Return the [x, y] coordinate for the center point of the cell that contains the specified text.  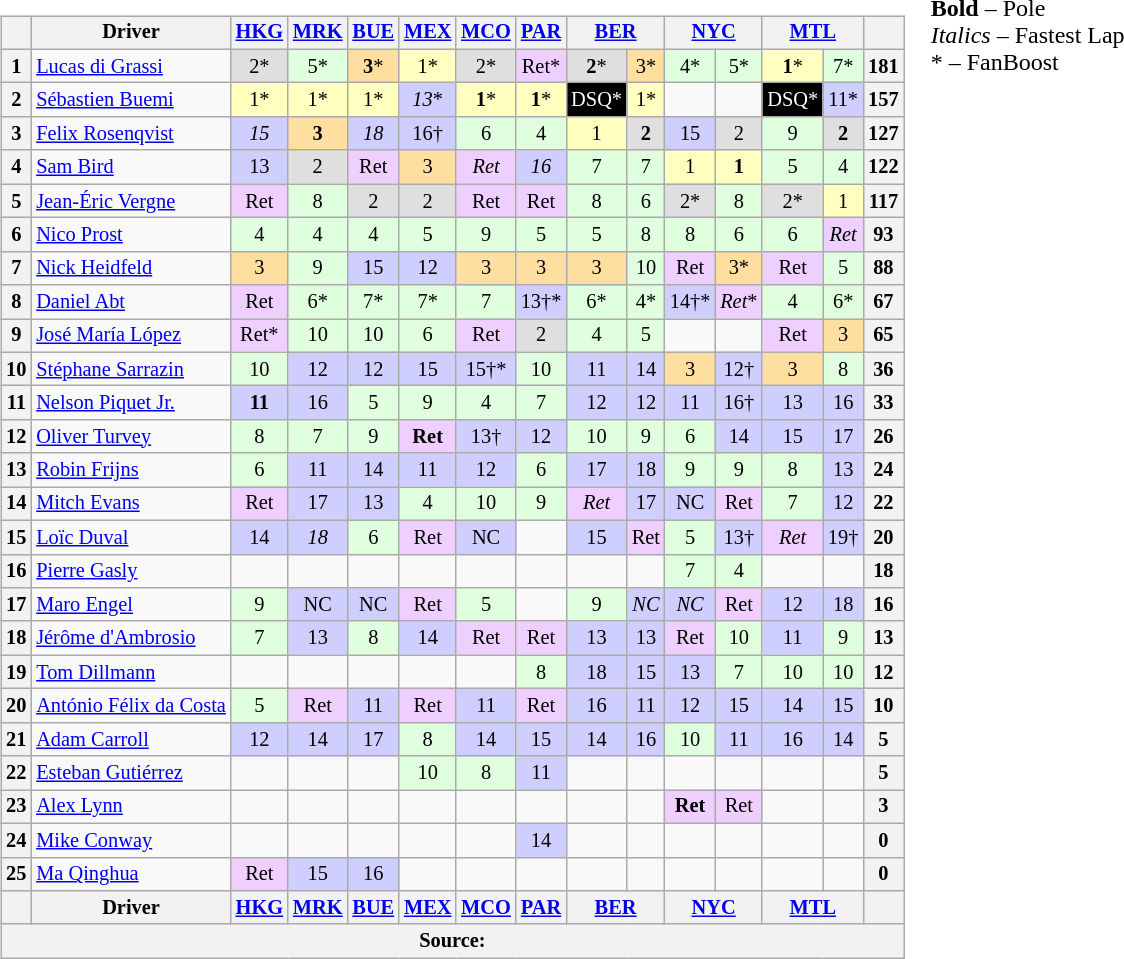
23 [16, 807]
Jérôme d'Ambrosio [130, 638]
Mitch Evans [130, 504]
Adam Carroll [130, 739]
Nick Heidfeld [130, 268]
13†* [541, 302]
Stéphane Sarrazin [130, 369]
14†* [690, 302]
127 [883, 134]
26 [883, 437]
Tom Dillmann [130, 672]
25 [16, 874]
88 [883, 268]
33 [883, 403]
12† [738, 369]
Lucas di Grassi [130, 66]
Maro Engel [130, 605]
Nelson Piquet Jr. [130, 403]
Source: [452, 941]
Oliver Turvey [130, 437]
José María López [130, 336]
António Félix da Costa [130, 706]
Alex Lynn [130, 807]
181 [883, 66]
21 [16, 739]
Esteban Gutiérrez [130, 773]
93 [883, 235]
Loïc Duval [130, 537]
Mike Conway [130, 840]
67 [883, 302]
Felix Rosenqvist [130, 134]
Sam Bird [130, 167]
65 [883, 336]
Pierre Gasly [130, 571]
13* [428, 100]
36 [883, 369]
117 [883, 201]
11* [843, 100]
Nico Prost [130, 235]
19† [843, 537]
Sébastien Buemi [130, 100]
19 [16, 672]
Robin Frijns [130, 470]
157 [883, 100]
122 [883, 167]
Daniel Abt [130, 302]
Ma Qinghua [130, 874]
15†* [486, 369]
Jean-Éric Vergne [130, 201]
